Return the (X, Y) coordinate for the center point of the cell that contains the specified text.  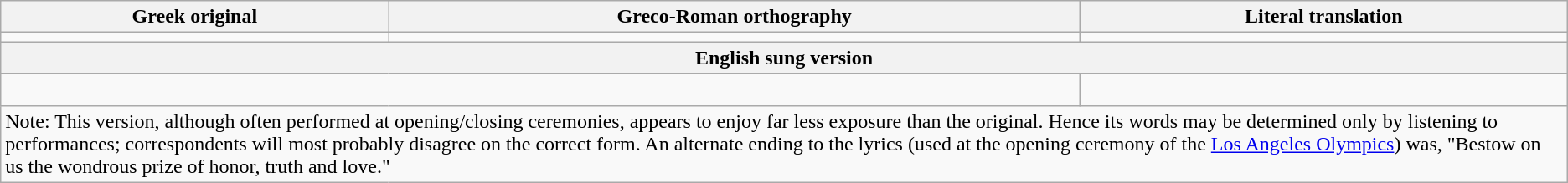
Literal translation (1323, 17)
Greek original (194, 17)
Greco-Roman orthography (734, 17)
English sung version (784, 58)
